Determine the [X, Y] coordinate at the center of the cell enclosing the given text.  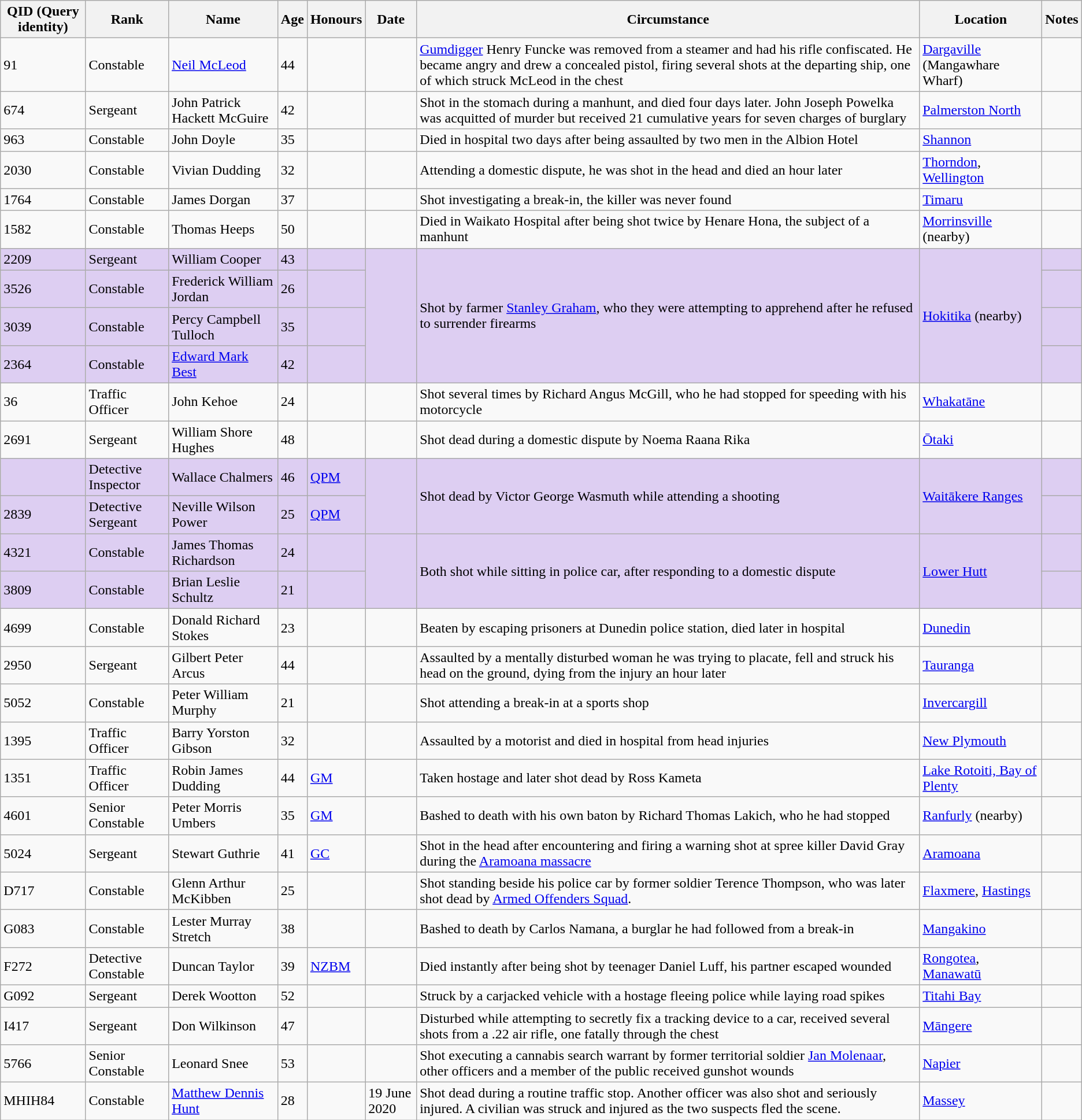
Peter Morris Umbers [223, 815]
5052 [43, 703]
Neil McLeod [223, 65]
Peter William Murphy [223, 703]
Robin James Dudding [223, 778]
Stewart Guthrie [223, 853]
Percy Campbell Tulloch [223, 326]
Invercargill [981, 703]
Lower Hutt [981, 571]
Aramoana [981, 853]
Glenn Arthur McKibben [223, 890]
Dunedin [981, 628]
Detective Constable [127, 966]
Bashed to death with his own baton by Richard Thomas Lakich, who he had stopped [668, 815]
Shot dead by Victor George Wasmuth while attending a shooting [668, 496]
4699 [43, 628]
3039 [43, 326]
Don Wilkinson [223, 1026]
4601 [43, 815]
43 [292, 259]
Hokitika (nearby) [981, 316]
Assaulted by a motorist and died in hospital from head injuries [668, 740]
Both shot while sitting in police car, after responding to a domestic dispute [668, 571]
Neville Wilson Power [223, 515]
3809 [43, 590]
26 [292, 289]
36 [43, 401]
Age [292, 20]
41 [292, 853]
Shot standing beside his police car by former soldier Terence Thompson, who was later shot dead by Armed Offenders Squad. [668, 890]
91 [43, 65]
1764 [43, 199]
Mangakino [981, 929]
Shot attending a break-in at a sports shop [668, 703]
47 [292, 1026]
Shot several times by Richard Angus McGill, who he had stopped for speeding with his motorcycle [668, 401]
Gilbert Peter Arcus [223, 665]
1395 [43, 740]
Date [391, 20]
Massey [981, 1101]
2950 [43, 665]
Thomas Heeps [223, 229]
MHIH84 [43, 1101]
Flaxmere, Hastings [981, 890]
Shot investigating a break-in, the killer was never found [668, 199]
2209 [43, 259]
F272 [43, 966]
Name [223, 20]
Napier [981, 1064]
I417 [43, 1026]
46 [292, 478]
48 [292, 439]
Duncan Taylor [223, 966]
G092 [43, 996]
Rank [127, 20]
Whakatāne [981, 401]
28 [292, 1101]
Died in hospital two days after being assaulted by two men in the Albion Hotel [668, 140]
1582 [43, 229]
Derek Wootton [223, 996]
963 [43, 140]
Leonard Snee [223, 1064]
Brian Leslie Schultz [223, 590]
Honours [336, 20]
Bashed to death by Carlos Namana, a burglar he had followed from a break-in [668, 929]
Struck by a carjacked vehicle with a hostage fleeing police while laying road spikes [668, 996]
53 [292, 1064]
Notes [1062, 20]
Palmerston North [981, 110]
Barry Yorston Gibson [223, 740]
Titahi Bay [981, 996]
Wallace Chalmers [223, 478]
Edward Mark Best [223, 364]
Donald Richard Stokes [223, 628]
Shot by farmer Stanley Graham, who they were attempting to apprehend after he refused to surrender firearms [668, 316]
NZBM [336, 966]
Tauranga [981, 665]
5766 [43, 1064]
Thorndon, Wellington [981, 170]
GC [336, 853]
52 [292, 996]
QID (Query identity) [43, 20]
G083 [43, 929]
Location [981, 20]
39 [292, 966]
2839 [43, 515]
Māngere [981, 1026]
New Plymouth [981, 740]
Disturbed while attempting to secretly fix a tracking device to a car, received several shots from a .22 air rifle, one fatally through the chest [668, 1026]
James Dorgan [223, 199]
674 [43, 110]
Shot dead during a domestic dispute by Noema Raana Rika [668, 439]
Dargaville (Mangawhare Wharf) [981, 65]
19 June 2020 [391, 1101]
Morrinsville (nearby) [981, 229]
3526 [43, 289]
Circumstance [668, 20]
23 [292, 628]
1351 [43, 778]
William Shore Hughes [223, 439]
2364 [43, 364]
Frederick William Jordan [223, 289]
Rongotea, Manawatū [981, 966]
Matthew Dennis Hunt [223, 1101]
Lester Murray Stretch [223, 929]
2030 [43, 170]
Attending a domestic dispute, he was shot in the head and died an hour later [668, 170]
Waitākere Ranges [981, 496]
Shannon [981, 140]
38 [292, 929]
Detective Sergeant [127, 515]
John Patrick Hackett McGuire [223, 110]
John Kehoe [223, 401]
Assaulted by a mentally disturbed woman he was trying to placate, fell and struck his head on the ground, dying from the injury an hour later [668, 665]
Died instantly after being shot by teenager Daniel Luff, his partner escaped wounded [668, 966]
Taken hostage and later shot dead by Ross Kameta [668, 778]
Timaru [981, 199]
2691 [43, 439]
D717 [43, 890]
50 [292, 229]
John Doyle [223, 140]
Died in Waikato Hospital after being shot twice by Henare Hona, the subject of a manhunt [668, 229]
Ranfurly (nearby) [981, 815]
Lake Rotoiti, Bay of Plenty [981, 778]
37 [292, 199]
4321 [43, 553]
Ōtaki [981, 439]
Shot in the head after encountering and firing a warning shot at spree killer David Gray during the Aramoana massacre [668, 853]
James Thomas Richardson [223, 553]
William Cooper [223, 259]
Detective Inspector [127, 478]
Vivian Dudding [223, 170]
Beaten by escaping prisoners at Dunedin police station, died later in hospital [668, 628]
5024 [43, 853]
